Extract the (X, Y) coordinate from the center of the cell holding the provided text.  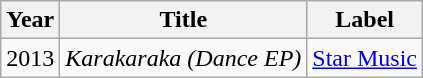
Title (184, 20)
Karakaraka (Dance EP) (184, 58)
Star Music (365, 58)
2013 (30, 58)
Label (365, 20)
Year (30, 20)
